Extract the (X, Y) coordinate from the center of the cell holding the provided text.  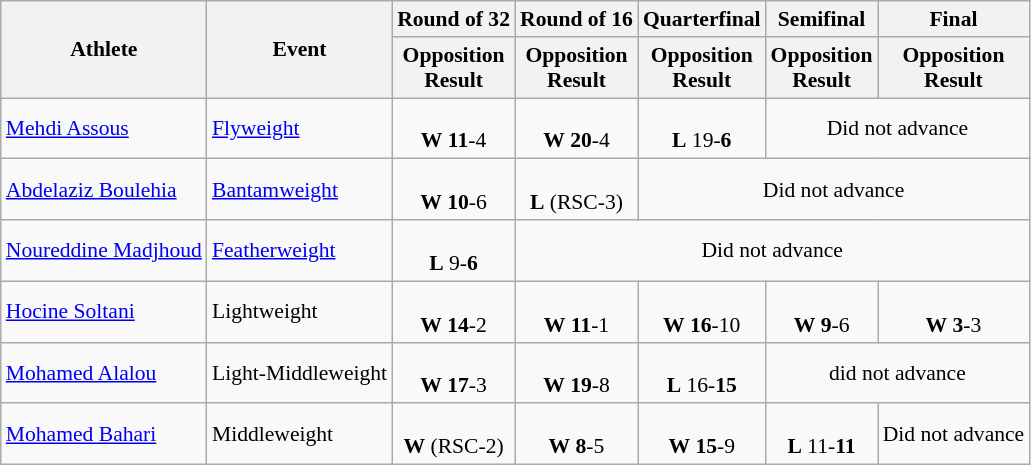
W 3-3 (954, 312)
W 14-2 (454, 312)
Event (300, 50)
W 11-4 (454, 128)
L 9-6 (454, 250)
W (RSC-2) (454, 434)
W 11-1 (576, 312)
Flyweight (300, 128)
Hocine Soltani (104, 312)
L (RSC-3) (576, 190)
did not advance (898, 372)
Quarterfinal (702, 19)
W 10-6 (454, 190)
Lightweight (300, 312)
Athlete (104, 50)
W 8-5 (576, 434)
Middleweight (300, 434)
Final (954, 19)
Round of 16 (576, 19)
W 16-10 (702, 312)
Abdelaziz Boulehia (104, 190)
W 17-3 (454, 372)
W 19-8 (576, 372)
L 19-6 (702, 128)
Mohamed Bahari (104, 434)
L 11-11 (822, 434)
L 16-15 (702, 372)
Noureddine Madjhoud (104, 250)
Round of 32 (454, 19)
Semifinal (822, 19)
W 15-9 (702, 434)
Featherweight (300, 250)
W 9-6 (822, 312)
W 20-4 (576, 128)
Mehdi Assous (104, 128)
Light-Middleweight (300, 372)
Bantamweight (300, 190)
Mohamed Alalou (104, 372)
